Search for the cell housing the specified text and yield its (x, y) center coordinate. 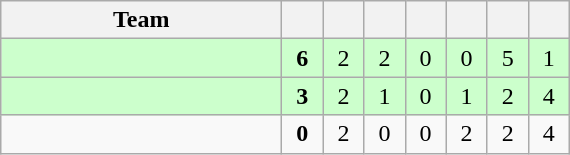
Team (142, 20)
3 (302, 96)
5 (508, 58)
6 (302, 58)
